Detect which cell encompasses the target text, then output its (x, y) center coordinate. 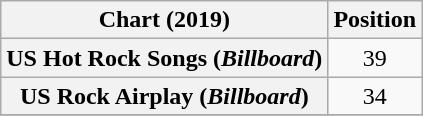
US Rock Airplay (Billboard) (164, 96)
Position (375, 20)
39 (375, 58)
Chart (2019) (164, 20)
US Hot Rock Songs (Billboard) (164, 58)
34 (375, 96)
